For the text-containing cell, return its midpoint in [X, Y] coordinate format. 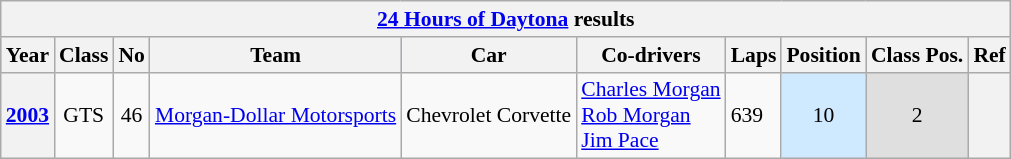
Position [823, 55]
Class Pos. [917, 55]
Year [28, 55]
639 [754, 116]
GTS [84, 116]
2003 [28, 116]
2 [917, 116]
24 Hours of Daytona results [506, 19]
Laps [754, 55]
Charles Morgan Rob Morgan Jim Pace [650, 116]
Class [84, 55]
Ref [989, 55]
Team [276, 55]
46 [132, 116]
Chevrolet Corvette [488, 116]
Car [488, 55]
Morgan-Dollar Motorsports [276, 116]
10 [823, 116]
Co-drivers [650, 55]
No [132, 55]
